Output the (X, Y) coordinate of the center of the cell containing the given text.  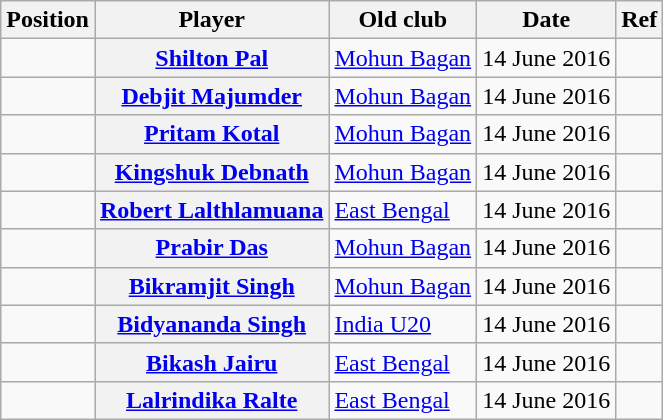
Ref (640, 20)
Player (211, 20)
Kingshuk Debnath (211, 172)
India U20 (403, 324)
Lalrindika Ralte (211, 400)
Prabir Das (211, 248)
Bidyananda Singh (211, 324)
Shilton Pal (211, 58)
Pritam Kotal (211, 134)
Robert Lalthlamuana (211, 210)
Date (546, 20)
Debjit Majumder (211, 96)
Bikramjit Singh (211, 286)
Position (48, 20)
Old club (403, 20)
Bikash Jairu (211, 362)
